Identify which cell holds the provided text, then report its [x, y] central coordinate. 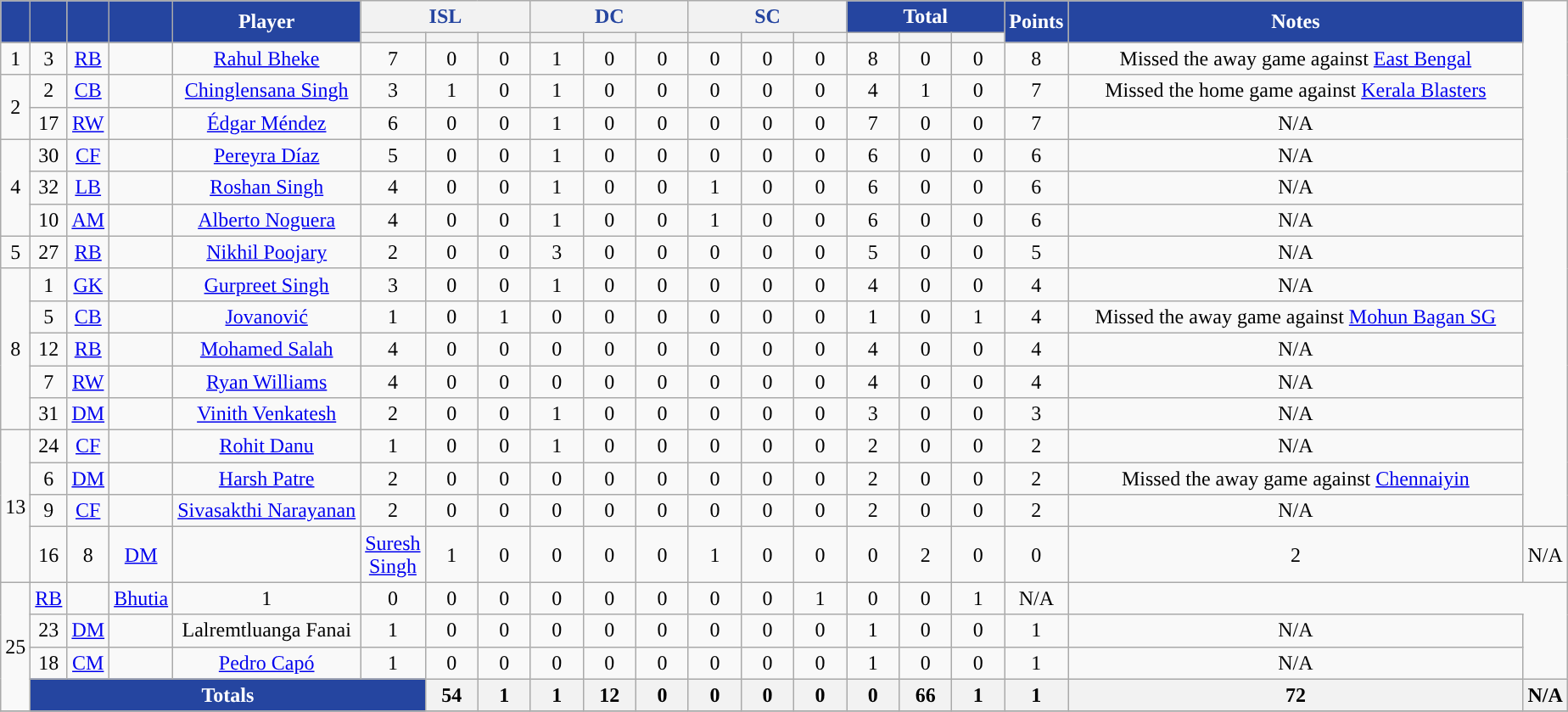
Total [926, 17]
Missed the away game against Chennaiyin [1296, 479]
Roshan Singh [266, 188]
SC [767, 17]
Missed the away game against Mohun Bagan SG [1296, 317]
Chinglensana Singh [266, 91]
Jovanović [266, 317]
16 [49, 555]
Ryan Williams [266, 381]
23 [49, 631]
9 [49, 511]
72 [1296, 695]
10 [49, 220]
Vinith Venkatesh [266, 414]
Pedro Capó [266, 663]
AM [88, 220]
27 [49, 252]
Sivasakthi Narayanan [266, 511]
Suresh Singh [393, 555]
31 [49, 414]
66 [926, 695]
17 [49, 123]
Nikhil Poojary [266, 252]
Rahul Bheke [266, 59]
24 [49, 446]
Totals [227, 695]
13 [15, 506]
30 [49, 155]
Gurpreet Singh [266, 284]
Rohit Danu [266, 446]
Édgar Méndez [266, 123]
Lalremtluanga Fanai [266, 631]
Notes [1296, 22]
Harsh Patre [266, 479]
Mohamed Salah [266, 349]
GK [88, 284]
CM [88, 663]
32 [49, 188]
DC [609, 17]
Alberto Noguera [266, 220]
25 [15, 647]
Points [1037, 22]
18 [49, 663]
Pereyra Díaz [266, 155]
ISL [446, 17]
Missed the away game against East Bengal [1296, 59]
LB [88, 188]
54 [451, 695]
Missed the home game against Kerala Blasters [1296, 91]
Bhutia [141, 598]
Player [266, 22]
